Scan for the cell matching the given text and deliver its (x, y) coordinate at center. 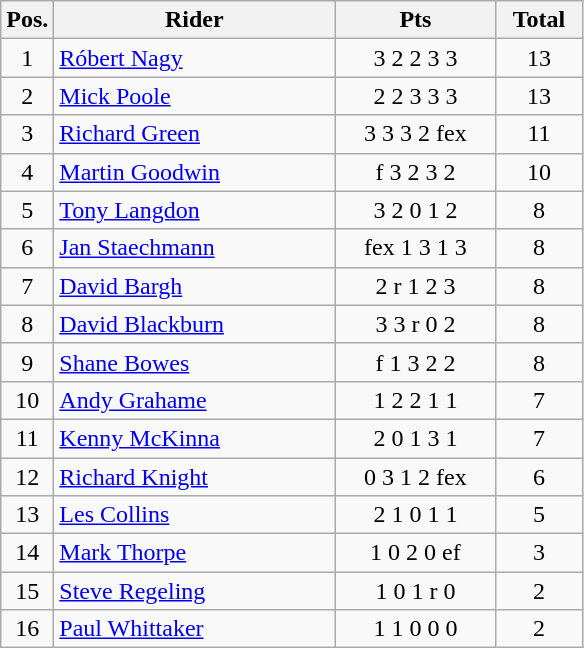
15 (28, 591)
Mick Poole (194, 96)
Andy Grahame (194, 400)
2 1 0 1 1 (416, 515)
Róbert Nagy (194, 58)
9 (28, 362)
12 (28, 477)
16 (28, 629)
David Bargh (194, 286)
Paul Whittaker (194, 629)
Pts (416, 20)
0 3 1 2 fex (416, 477)
Rider (194, 20)
Richard Knight (194, 477)
Total (539, 20)
1 (28, 58)
2 r 1 2 3 (416, 286)
f 1 3 2 2 (416, 362)
Martin Goodwin (194, 172)
3 2 0 1 2 (416, 210)
3 2 2 3 3 (416, 58)
4 (28, 172)
2 0 1 3 1 (416, 438)
1 0 2 0 ef (416, 553)
Richard Green (194, 134)
2 2 3 3 3 (416, 96)
1 0 1 r 0 (416, 591)
1 1 0 0 0 (416, 629)
Kenny McKinna (194, 438)
Mark Thorpe (194, 553)
Steve Regeling (194, 591)
3 3 3 2 fex (416, 134)
3 3 r 0 2 (416, 324)
Pos. (28, 20)
David Blackburn (194, 324)
Shane Bowes (194, 362)
fex 1 3 1 3 (416, 248)
1 2 2 1 1 (416, 400)
Les Collins (194, 515)
f 3 2 3 2 (416, 172)
Tony Langdon (194, 210)
Jan Staechmann (194, 248)
14 (28, 553)
